Return [x, y] of the center of cell containing provided text 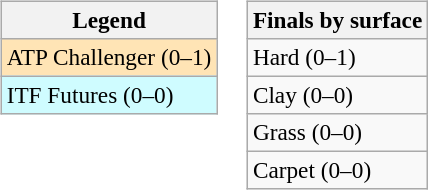
Clay (0–0) [337, 95]
Hard (0–1) [337, 57]
Carpet (0–0) [337, 171]
ITF Futures (0–0) [108, 95]
Finals by surface [337, 20]
Legend [108, 20]
Grass (0–0) [337, 133]
ATP Challenger (0–1) [108, 57]
